Locate the cell with the specified text and output its [X, Y] center coordinate. 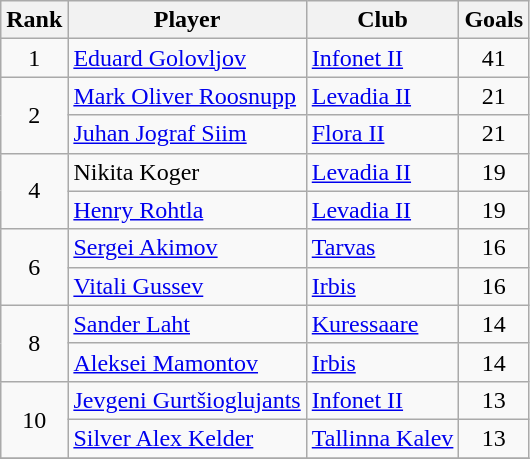
Vitali Gussev [187, 286]
Aleksei Mamontov [187, 362]
Eduard Golovljov [187, 58]
Kuressaare [382, 324]
Juhan Jograf Siim [187, 134]
Sander Laht [187, 324]
1 [34, 58]
Player [187, 20]
Tarvas [382, 248]
Tallinna Kalev [382, 438]
8 [34, 343]
41 [494, 58]
4 [34, 191]
Mark Oliver Roosnupp [187, 96]
10 [34, 419]
Flora II [382, 134]
Club [382, 20]
Henry Rohtla [187, 210]
2 [34, 115]
Sergei Akimov [187, 248]
Rank [34, 20]
Goals [494, 20]
6 [34, 267]
Silver Alex Kelder [187, 438]
Nikita Koger [187, 172]
Jevgeni Gurtšioglujants [187, 400]
